Output the [X, Y] coordinate of the center of the cell containing the given text.  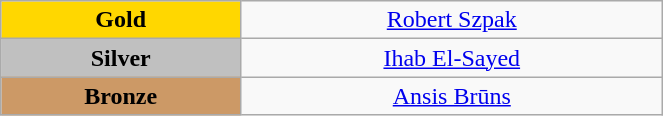
Ansis Brūns [452, 96]
Robert Szpak [452, 20]
Ihab El-Sayed [452, 58]
Silver [121, 58]
Gold [121, 20]
Bronze [121, 96]
